Locate the cell with the specified text and output its (x, y) center coordinate. 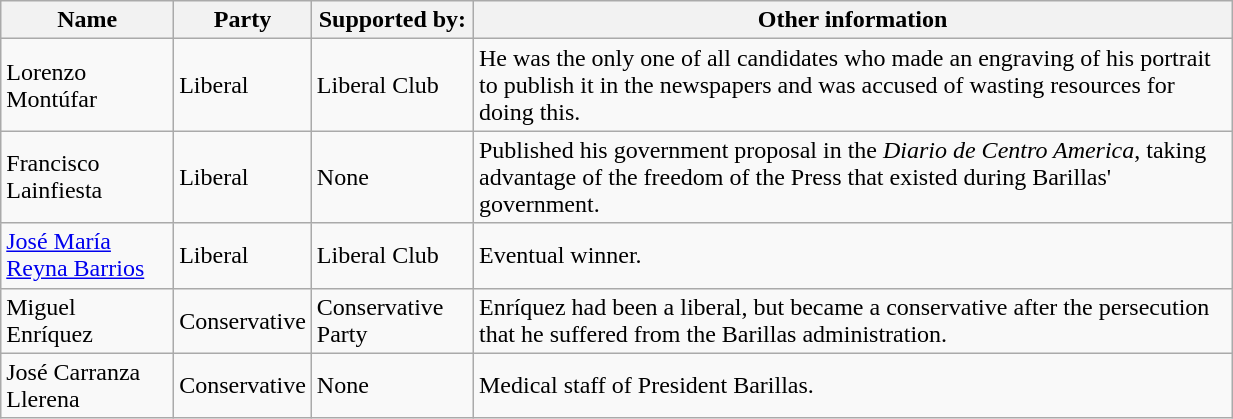
Other information (852, 20)
Party (243, 20)
Francisco Lainfiesta (88, 177)
José María Reyna Barrios (88, 256)
José Carranza Llerena (88, 386)
Medical staff of President Barillas. (852, 386)
Enríquez had been a liberal, but became a conservative after the persecution that he suffered from the Barillas administration. (852, 320)
Eventual winner. (852, 256)
Conservative Party (392, 320)
Name (88, 20)
Lorenzo Montúfar (88, 85)
Miguel Enríquez (88, 320)
Supported by: (392, 20)
